Find where the given text appears and provide that cell's center as [X, Y] coordinate. 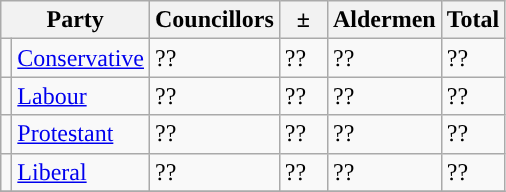
Total [473, 20]
Councillors [215, 20]
Conservative [81, 58]
Party [76, 20]
Aldermen [384, 20]
Protestant [81, 134]
Labour [81, 96]
± [303, 20]
Liberal [81, 172]
